Output the (X, Y) coordinate of the center of the cell containing the given text.  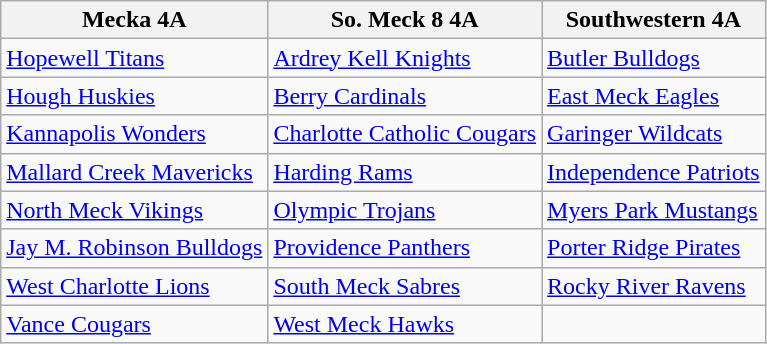
Southwestern 4A (654, 20)
Mallard Creek Mavericks (134, 172)
East Meck Eagles (654, 96)
Independence Patriots (654, 172)
West Meck Hawks (405, 324)
Charlotte Catholic Cougars (405, 134)
South Meck Sabres (405, 286)
Myers Park Mustangs (654, 210)
Rocky River Ravens (654, 286)
Ardrey Kell Knights (405, 58)
Vance Cougars (134, 324)
North Meck Vikings (134, 210)
Berry Cardinals (405, 96)
Garinger Wildcats (654, 134)
Harding Rams (405, 172)
Olympic Trojans (405, 210)
Providence Panthers (405, 248)
Hough Huskies (134, 96)
Kannapolis Wonders (134, 134)
So. Meck 8 4A (405, 20)
Jay M. Robinson Bulldogs (134, 248)
West Charlotte Lions (134, 286)
Hopewell Titans (134, 58)
Butler Bulldogs (654, 58)
Mecka 4A (134, 20)
Porter Ridge Pirates (654, 248)
